Output the (x, y) coordinate of the center of the cell containing the given text.  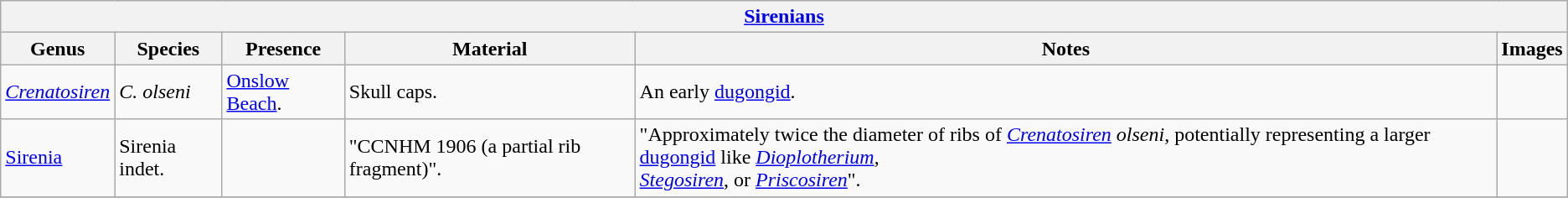
Sirenians (784, 17)
Presence (283, 49)
Genus (58, 49)
Material (489, 49)
Images (1532, 49)
Notes (1065, 49)
Species (168, 49)
C. olseni (168, 92)
Sirenia indet. (168, 158)
Skull caps. (489, 92)
An early dugongid. (1065, 92)
Onslow Beach. (283, 92)
"CCNHM 1906 (a partial rib fragment)". (489, 158)
Sirenia (58, 158)
Crenatosiren (58, 92)
